Return (x, y) of the center of cell containing provided text 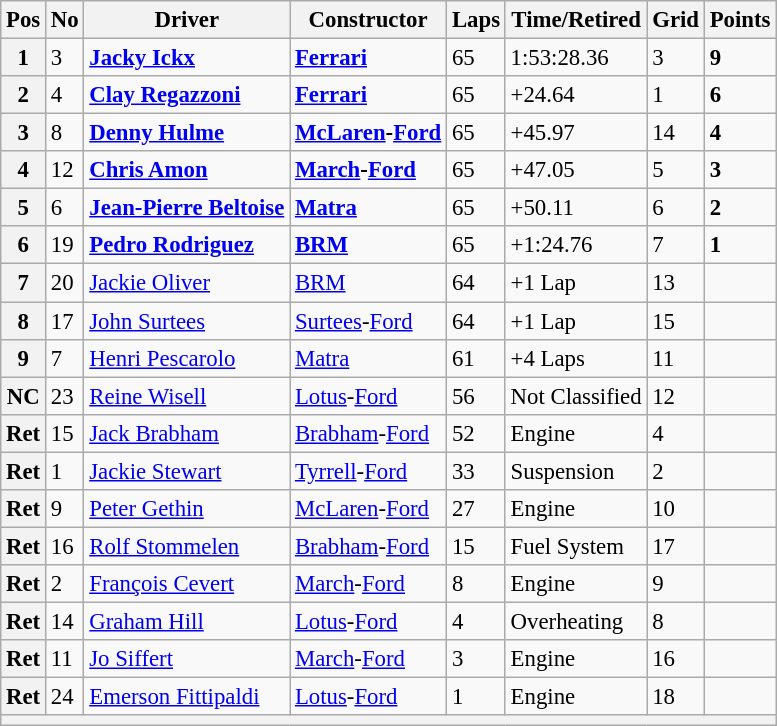
Reine Wisell (187, 396)
61 (476, 358)
Not Classified (576, 396)
Jean-Pierre Beltoise (187, 208)
NC (24, 396)
23 (65, 396)
Jackie Oliver (187, 283)
Grid (676, 20)
Surtees-Ford (368, 321)
Jacky Ickx (187, 58)
33 (476, 471)
Henri Pescarolo (187, 358)
20 (65, 283)
Pos (24, 20)
Laps (476, 20)
52 (476, 433)
+47.05 (576, 170)
Driver (187, 20)
+50.11 (576, 208)
Jackie Stewart (187, 471)
No (65, 20)
Jo Siffert (187, 659)
24 (65, 697)
Rolf Stommelen (187, 546)
Tyrrell-Ford (368, 471)
10 (676, 509)
13 (676, 283)
Overheating (576, 621)
+1:24.76 (576, 245)
+4 Laps (576, 358)
Peter Gethin (187, 509)
1:53:28.36 (576, 58)
Emerson Fittipaldi (187, 697)
18 (676, 697)
François Cevert (187, 584)
Graham Hill (187, 621)
27 (476, 509)
Suspension (576, 471)
Denny Hulme (187, 133)
Chris Amon (187, 170)
Fuel System (576, 546)
John Surtees (187, 321)
Clay Regazzoni (187, 95)
Points (740, 20)
Jack Brabham (187, 433)
+45.97 (576, 133)
56 (476, 396)
19 (65, 245)
Pedro Rodriguez (187, 245)
Time/Retired (576, 20)
Constructor (368, 20)
+24.64 (576, 95)
